Determine the (x, y) coordinate at the center of the cell enclosing the given text.  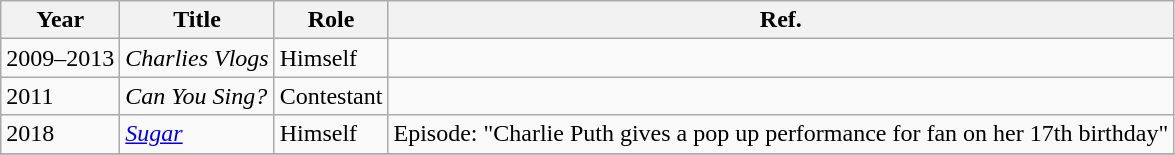
2009–2013 (60, 58)
Role (331, 20)
Can You Sing? (197, 96)
Episode: "Charlie Puth gives a pop up performance for fan on her 17th birthday" (781, 134)
Ref. (781, 20)
Sugar (197, 134)
Title (197, 20)
Year (60, 20)
2018 (60, 134)
2011 (60, 96)
Contestant (331, 96)
Charlies Vlogs (197, 58)
